Locate the cell with the specified text and output its [X, Y] center coordinate. 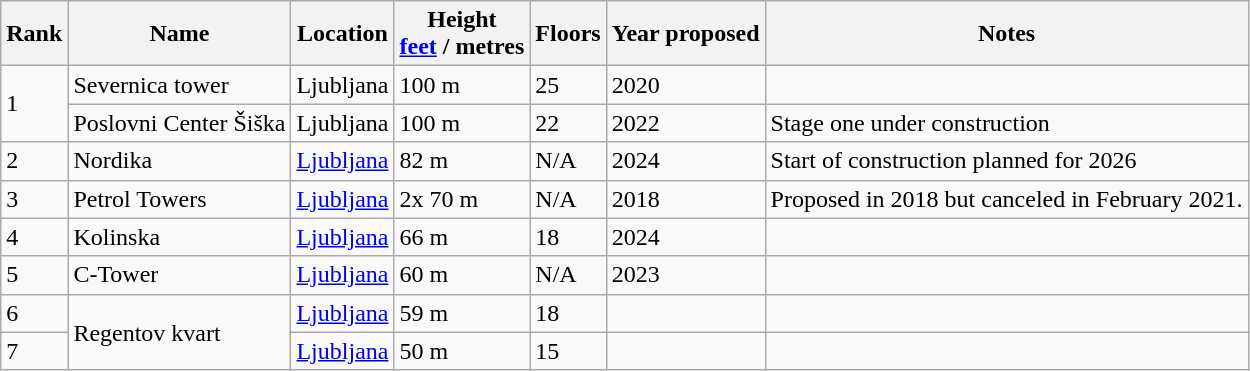
Rank [34, 34]
2018 [686, 199]
Name [180, 34]
22 [568, 123]
66 m [462, 237]
Stage one under construction [1006, 123]
6 [34, 313]
Kolinska [180, 237]
7 [34, 351]
60 m [462, 275]
82 m [462, 161]
50 m [462, 351]
2x 70 m [462, 199]
Severnica tower [180, 85]
Start of construction planned for 2026 [1006, 161]
Floors [568, 34]
59 m [462, 313]
2023 [686, 275]
C-Tower [180, 275]
1 [34, 104]
25 [568, 85]
4 [34, 237]
2022 [686, 123]
Location [342, 34]
15 [568, 351]
3 [34, 199]
5 [34, 275]
Poslovni Center Šiška [180, 123]
Nordika [180, 161]
Petrol Towers [180, 199]
Year proposed [686, 34]
Proposed in 2018 but canceled in February 2021. [1006, 199]
2020 [686, 85]
Regentov kvart [180, 332]
Heightfeet / metres [462, 34]
2 [34, 161]
Notes [1006, 34]
